Determine the [x, y] coordinate at the center of the cell enclosing the given text.  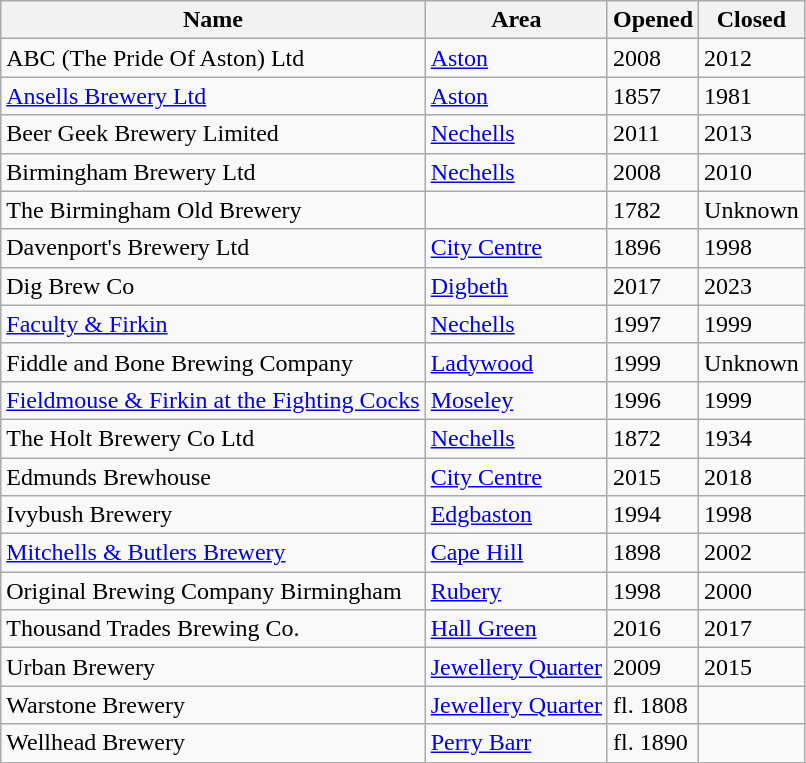
Birmingham Brewery Ltd [213, 172]
1997 [652, 324]
Mitchells & Butlers Brewery [213, 553]
1896 [652, 248]
The Holt Brewery Co Ltd [213, 438]
Fiddle and Bone Brewing Company [213, 362]
Ivybush Brewery [213, 515]
1981 [752, 96]
Beer Geek Brewery Limited [213, 134]
2002 [752, 553]
1996 [652, 400]
Rubery [516, 591]
2013 [752, 134]
1782 [652, 210]
2011 [652, 134]
Original Brewing Company Birmingham [213, 591]
Cape Hill [516, 553]
2016 [652, 629]
Name [213, 20]
Closed [752, 20]
2023 [752, 286]
Ansells Brewery Ltd [213, 96]
Wellhead Brewery [213, 743]
Fieldmouse & Firkin at the Fighting Cocks [213, 400]
2012 [752, 58]
Digbeth [516, 286]
fl. 1890 [652, 743]
2010 [752, 172]
2000 [752, 591]
2009 [652, 667]
Faculty & Firkin [213, 324]
1857 [652, 96]
Edgbaston [516, 515]
Hall Green [516, 629]
1934 [752, 438]
Thousand Trades Brewing Co. [213, 629]
Urban Brewery [213, 667]
Moseley [516, 400]
Davenport's Brewery Ltd [213, 248]
1898 [652, 553]
Warstone Brewery [213, 705]
2018 [752, 477]
Opened [652, 20]
Edmunds Brewhouse [213, 477]
Dig Brew Co [213, 286]
Area [516, 20]
ABC (The Pride Of Aston) Ltd [213, 58]
1872 [652, 438]
Ladywood [516, 362]
fl. 1808 [652, 705]
The Birmingham Old Brewery [213, 210]
Perry Barr [516, 743]
1994 [652, 515]
